For the text-containing cell, return its midpoint in (x, y) coordinate format. 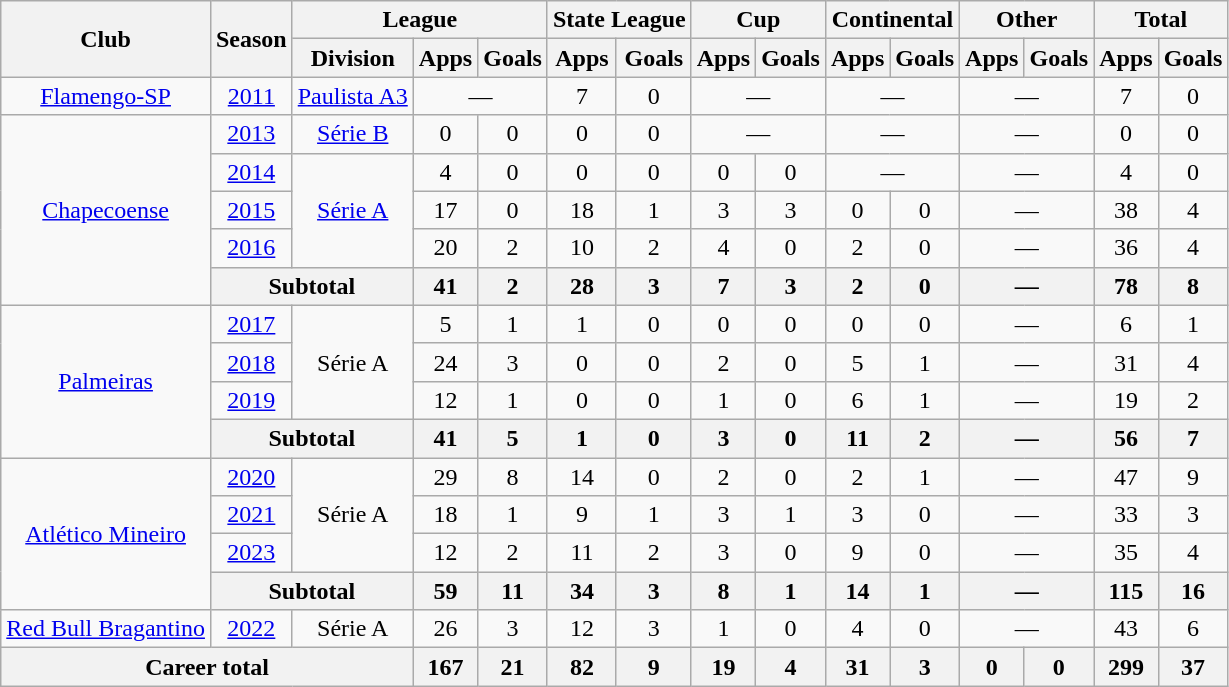
Season (251, 39)
16 (1193, 591)
Série B (352, 134)
2011 (251, 96)
Total (1161, 20)
2016 (251, 248)
35 (1126, 553)
37 (1193, 667)
43 (1126, 629)
Chapecoense (106, 210)
26 (445, 629)
2022 (251, 629)
2019 (251, 400)
47 (1126, 477)
21 (513, 667)
59 (445, 591)
28 (582, 286)
20 (445, 248)
2015 (251, 210)
2020 (251, 477)
2014 (251, 172)
29 (445, 477)
Flamengo-SP (106, 96)
2023 (251, 553)
24 (445, 362)
League (420, 20)
38 (1126, 210)
2017 (251, 324)
Club (106, 39)
Red Bull Bragantino (106, 629)
Continental (892, 20)
17 (445, 210)
Other (1027, 20)
2013 (251, 134)
10 (582, 248)
167 (445, 667)
33 (1126, 515)
34 (582, 591)
State League (619, 20)
Career total (208, 667)
56 (1126, 438)
36 (1126, 248)
2021 (251, 515)
Paulista A3 (352, 96)
115 (1126, 591)
Atlético Mineiro (106, 534)
299 (1126, 667)
Division (352, 58)
78 (1126, 286)
82 (582, 667)
Cup (758, 20)
2018 (251, 362)
Palmeiras (106, 381)
